Identify which cell holds the provided text, then report its [x, y] central coordinate. 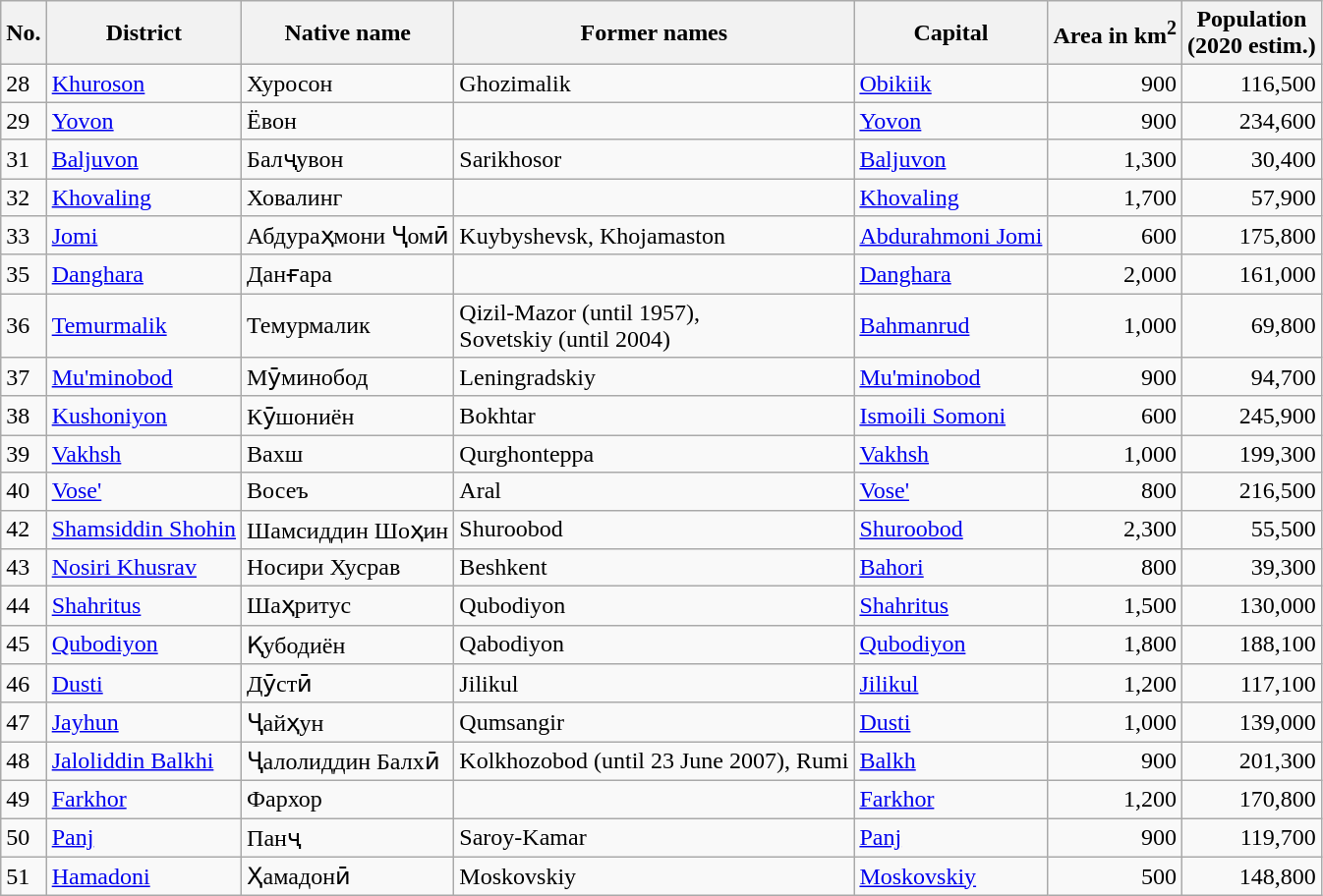
Ховалинг [348, 197]
49 [24, 799]
Kuybyshevsk, Khojamaston [655, 236]
Qurghonteppa [655, 454]
Қубодиён [348, 644]
Beshkent [655, 568]
Qizil-Mazor (until 1957), Sovetskiy (until 2004) [655, 326]
Leningradskiy [655, 377]
Khuroson [144, 84]
Native name [348, 33]
Шамсиддин Шоҳин [348, 530]
30,400 [1252, 159]
161,000 [1252, 274]
Ҷайҳун [348, 722]
51 [24, 876]
42 [24, 530]
57,900 [1252, 197]
Former names [655, 33]
1,300 [1115, 159]
Ҷалолиддин Балхӣ [348, 761]
Абдураҳмони Ҷомӣ [348, 236]
130,000 [1252, 606]
500 [1115, 876]
Ҳамадонӣ [348, 876]
35 [24, 274]
139,000 [1252, 722]
188,100 [1252, 644]
69,800 [1252, 326]
Shamsiddin Shohin [144, 530]
55,500 [1252, 530]
Носири Хусрав [348, 568]
37 [24, 377]
Sarikhosor [655, 159]
47 [24, 722]
Шаҳритус [348, 606]
50 [24, 837]
38 [24, 416]
Nosiri Khusrav [144, 568]
40 [24, 491]
28 [24, 84]
Population(2020 estim.) [1252, 33]
148,800 [1252, 876]
Jayhun [144, 722]
29 [24, 121]
Temurmalik [144, 326]
1,500 [1115, 606]
44 [24, 606]
Aral [655, 491]
Балҷувон [348, 159]
Area in km2 [1115, 33]
116,500 [1252, 84]
Восеъ [348, 491]
No. [24, 33]
Данғара [348, 274]
36 [24, 326]
245,900 [1252, 416]
Вахш [348, 454]
199,300 [1252, 454]
Qumsangir [655, 722]
Kolkhozobod (until 23 June 2007), Rumi [655, 761]
Хуросон [348, 84]
Capital [951, 33]
48 [24, 761]
2,300 [1115, 530]
Bahori [951, 568]
Obikiik [951, 84]
Bahmanrud [951, 326]
Balkh [951, 761]
Ghozimalik [655, 84]
216,500 [1252, 491]
45 [24, 644]
175,800 [1252, 236]
46 [24, 684]
1,700 [1115, 197]
Кӯшониён [348, 416]
Темурмалик [348, 326]
32 [24, 197]
Abdurahmoni Jomi [951, 236]
2,000 [1115, 274]
Qabodiyon [655, 644]
Jomi [144, 236]
Панҷ [348, 837]
Kushoniyon [144, 416]
39,300 [1252, 568]
Bokhtar [655, 416]
Дӯстӣ [348, 684]
Фархор [348, 799]
Saroy-Kamar [655, 837]
Hamadoni [144, 876]
Ismoili Somoni [951, 416]
39 [24, 454]
33 [24, 236]
117,100 [1252, 684]
234,600 [1252, 121]
District [144, 33]
Jaloliddin Balkhi [144, 761]
94,700 [1252, 377]
170,800 [1252, 799]
Мӯминобод [348, 377]
Ёвон [348, 121]
201,300 [1252, 761]
1,800 [1115, 644]
119,700 [1252, 837]
43 [24, 568]
31 [24, 159]
